From the cell containing the given text, extract its center point as [X, Y] coordinate. 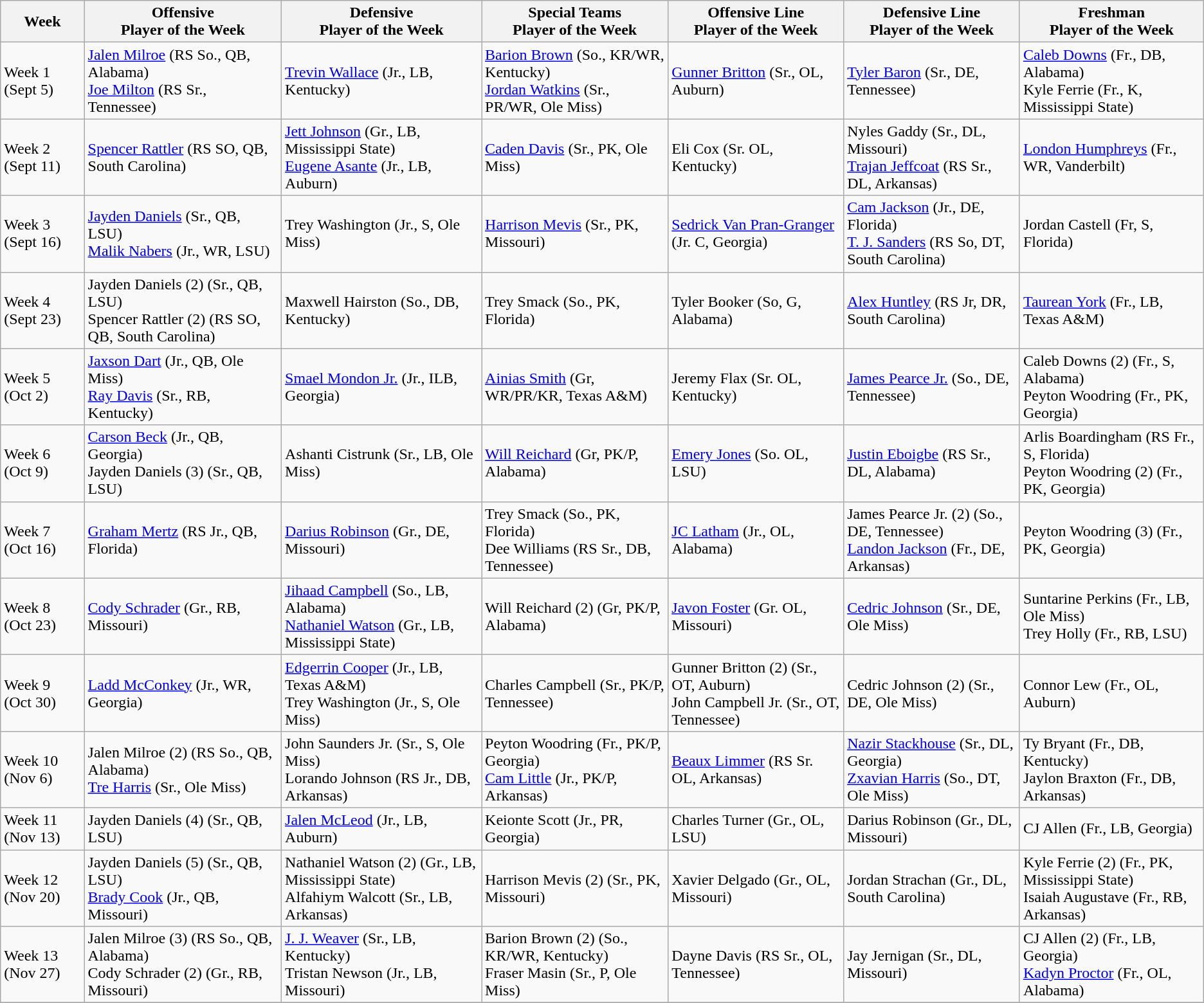
CJ Allen (2) (Fr., LB, Georgia)Kadyn Proctor (Fr., OL, Alabama) [1111, 964]
Cody Schrader (Gr., RB, Missouri) [183, 616]
Graham Mertz (RS Jr., QB, Florida) [183, 540]
Harrison Mevis (2) (Sr., PK, Missouri) [575, 889]
Gunner Britton (2) (Sr., OT, Auburn)John Campbell Jr. (Sr., OT, Tennessee) [756, 693]
Nyles Gaddy (Sr., DL, Missouri)Trajan Jeffcoat (RS Sr., DL, Arkansas) [932, 157]
Trey Smack (So., PK, Florida)Dee Williams (RS Sr., DB, Tennessee) [575, 540]
Jay Jernigan (Sr., DL, Missouri) [932, 964]
Harrison Mevis (Sr., PK, Missouri) [575, 234]
John Saunders Jr. (Sr., S, Ole Miss)Lorando Johnson (RS Jr., DB, Arkansas) [382, 769]
Week 11 (Nov 13) [42, 828]
Sedrick Van Pran-Granger (Jr. C, Georgia) [756, 234]
Connor Lew (Fr., OL, Auburn) [1111, 693]
Spencer Rattler (RS SO, QB, South Carolina) [183, 157]
Trey Washington (Jr., S, Ole Miss) [382, 234]
Tyler Booker (So, G, Alabama) [756, 310]
Dayne Davis (RS Sr., OL, Tennessee) [756, 964]
Arlis Boardingham (RS Fr., S, Florida)Peyton Woodring (2) (Fr., PK, Georgia) [1111, 463]
Jett Johnson (Gr., LB, Mississippi State)Eugene Asante (Jr., LB, Auburn) [382, 157]
Beaux Limmer (RS Sr. OL, Arkansas) [756, 769]
Caden Davis (Sr., PK, Ole Miss) [575, 157]
Offensive LinePlayer of the Week [756, 22]
Will Reichard (2) (Gr, PK/P, Alabama) [575, 616]
Cam Jackson (Jr., DE, Florida)T. J. Sanders (RS So, DT, South Carolina) [932, 234]
Week 1 (Sept 5) [42, 81]
Keionte Scott (Jr., PR, Georgia) [575, 828]
Peyton Woodring (Fr., PK/P, Georgia)Cam Little (Jr., PK/P, Arkansas) [575, 769]
Taurean York (Fr., LB, Texas A&M) [1111, 310]
Ashanti Cistrunk (Sr., LB, Ole Miss) [382, 463]
Jayden Daniels (2) (Sr., QB, LSU)Spencer Rattler (2) (RS SO, QB, South Carolina) [183, 310]
Jeremy Flax (Sr. OL, Kentucky) [756, 387]
Jalen Milroe (3) (RS So., QB, Alabama)Cody Schrader (2) (Gr., RB, Missouri) [183, 964]
Emery Jones (So. OL, LSU) [756, 463]
Tyler Baron (Sr., DE, Tennessee) [932, 81]
Jaxson Dart (Jr., QB, Ole Miss)Ray Davis (Sr., RB, Kentucky) [183, 387]
Ladd McConkey (Jr., WR, Georgia) [183, 693]
Jayden Daniels (4) (Sr., QB, LSU) [183, 828]
Jalen Milroe (RS So., QB, Alabama) Joe Milton (RS Sr., Tennessee) [183, 81]
Defensive LinePlayer of the Week [932, 22]
Smael Mondon Jr. (Jr., ILB, Georgia) [382, 387]
Jayden Daniels (5) (Sr., QB, LSU)Brady Cook (Jr., QB, Missouri) [183, 889]
Xavier Delgado (Gr., OL, Missouri) [756, 889]
Jihaad Campbell (So., LB, Alabama)Nathaniel Watson (Gr., LB, Mississippi State) [382, 616]
London Humphreys (Fr., WR, Vanderbilt) [1111, 157]
Barion Brown (2) (So., KR/WR, Kentucky)Fraser Masin (Sr., P, Ole Miss) [575, 964]
Kyle Ferrie (2) (Fr., PK, Mississippi State)Isaiah Augustave (Fr., RB, Arkansas) [1111, 889]
Jalen Milroe (2) (RS So., QB, Alabama)Tre Harris (Sr., Ole Miss) [183, 769]
Week 10 (Nov 6) [42, 769]
Jordan Castell (Fr, S, Florida) [1111, 234]
Week 2 (Sept 11) [42, 157]
OffensivePlayer of the Week [183, 22]
Charles Campbell (Sr., PK/P, Tennessee) [575, 693]
DefensivePlayer of the Week [382, 22]
Trevin Wallace (Jr., LB, Kentucky) [382, 81]
Alex Huntley (RS Jr, DR, South Carolina) [932, 310]
Darius Robinson (Gr., DE, Missouri) [382, 540]
J. J. Weaver (Sr., LB, Kentucky)Tristan Newson (Jr., LB, Missouri) [382, 964]
Trey Smack (So., PK, Florida) [575, 310]
Jayden Daniels (Sr., QB, LSU)Malik Nabers (Jr., WR, LSU) [183, 234]
Maxwell Hairston (So., DB, Kentucky) [382, 310]
Will Reichard (Gr, PK/P, Alabama) [575, 463]
Week 7 (Oct 16) [42, 540]
Justin Eboigbe (RS Sr., DL, Alabama) [932, 463]
Charles Turner (Gr., OL, LSU) [756, 828]
Eli Cox (Sr. OL, Kentucky) [756, 157]
Jalen McLeod (Jr., LB, Auburn) [382, 828]
Cedric Johnson (Sr., DE, Ole Miss) [932, 616]
FreshmanPlayer of the Week [1111, 22]
Week 3 (Sept 16) [42, 234]
Week [42, 22]
Peyton Woodring (3) (Fr., PK, Georgia) [1111, 540]
Week 6 (Oct 9) [42, 463]
Caleb Downs (Fr., DB, Alabama) Kyle Ferrie (Fr., K, Mississippi State) [1111, 81]
Week 12 (Nov 20) [42, 889]
Nazir Stackhouse (Sr., DL, Georgia)Zxavian Harris (So., DT, Ole Miss) [932, 769]
Suntarine Perkins (Fr., LB, Ole Miss)Trey Holly (Fr., RB, LSU) [1111, 616]
Nathaniel Watson (2) (Gr., LB, Mississippi State)Alfahiym Walcott (Sr., LB, Arkansas) [382, 889]
Carson Beck (Jr., QB, Georgia)Jayden Daniels (3) (Sr., QB, LSU) [183, 463]
Week 8 (Oct 23) [42, 616]
James Pearce Jr. (So., DE, Tennessee) [932, 387]
Caleb Downs (2) (Fr., S, Alabama)Peyton Woodring (Fr., PK, Georgia) [1111, 387]
Edgerrin Cooper (Jr., LB, Texas A&M)Trey Washington (Jr., S, Ole Miss) [382, 693]
Darius Robinson (Gr., DL, Missouri) [932, 828]
Ainias Smith (Gr, WR/PR/KR, Texas A&M) [575, 387]
Jordan Strachan (Gr., DL, South Carolina) [932, 889]
Javon Foster (Gr. OL, Missouri) [756, 616]
Cedric Johnson (2) (Sr., DE, Ole Miss) [932, 693]
CJ Allen (Fr., LB, Georgia) [1111, 828]
JC Latham (Jr., OL, Alabama) [756, 540]
Week 5 (Oct 2) [42, 387]
Week 9 (Oct 30) [42, 693]
James Pearce Jr. (2) (So., DE, Tennessee)Landon Jackson (Fr., DE, Arkansas) [932, 540]
Ty Bryant (Fr., DB, Kentucky)Jaylon Braxton (Fr., DB, Arkansas) [1111, 769]
Week 13 (Nov 27) [42, 964]
Gunner Britton (Sr., OL, Auburn) [756, 81]
Special TeamsPlayer of the Week [575, 22]
Week 4 (Sept 23) [42, 310]
Barion Brown (So., KR/WR, Kentucky) Jordan Watkins (Sr., PR/WR, Ole Miss) [575, 81]
